For the text-containing cell, return its midpoint in [X, Y] coordinate format. 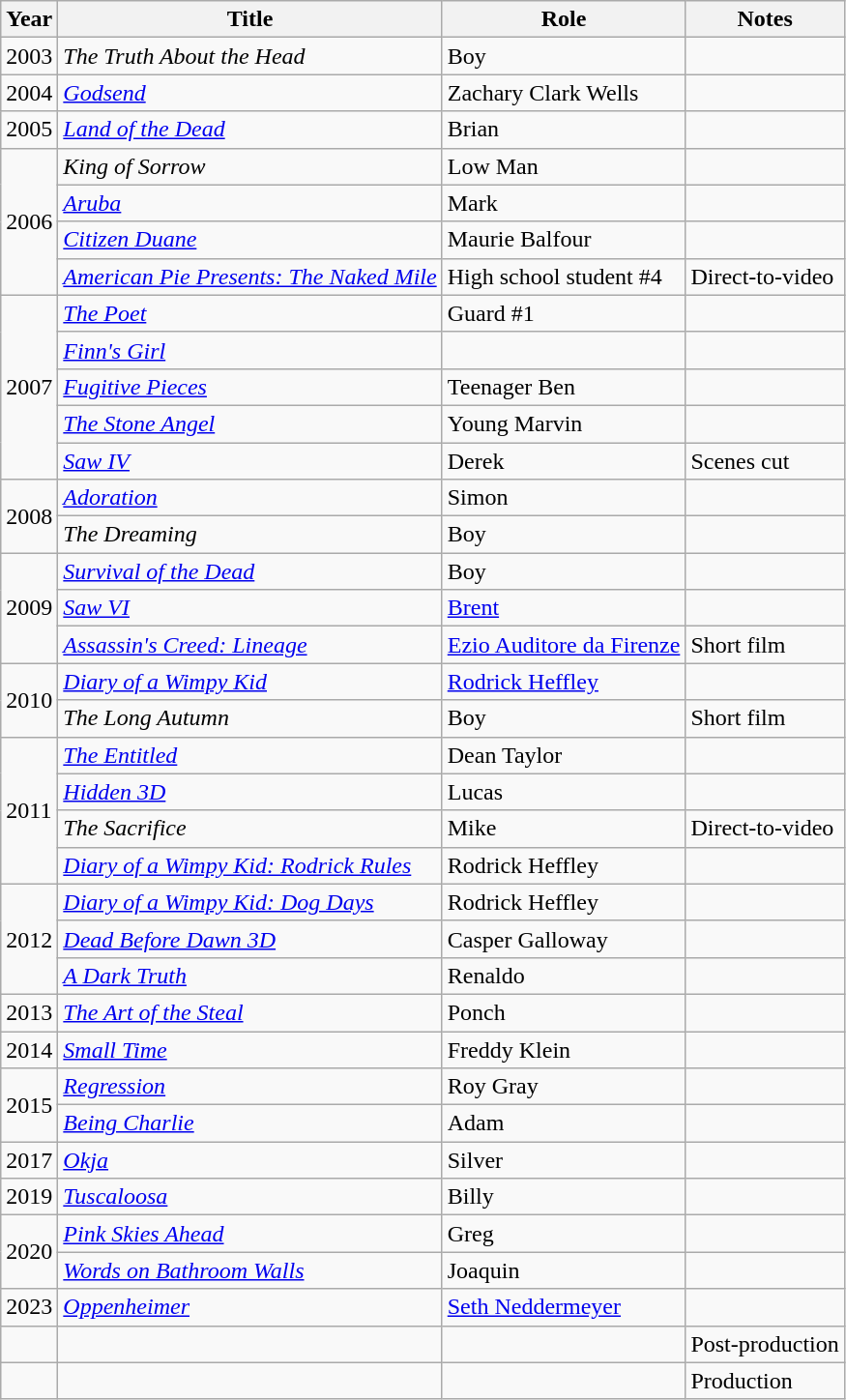
Small Time [249, 1049]
Maurie Balfour [564, 240]
Roy Gray [564, 1087]
Diary of a Wimpy Kid: Rodrick Rules [249, 865]
Renaldo [564, 976]
Seth Neddermeyer [564, 1307]
Zachary Clark Wells [564, 93]
Simon [564, 498]
Greg [564, 1234]
2019 [29, 1197]
2015 [29, 1105]
2007 [29, 387]
Saw VI [249, 608]
Diary of a Wimpy Kid [249, 682]
Ponch [564, 1012]
2013 [29, 1012]
2005 [29, 130]
Tuscaloosa [249, 1197]
2020 [29, 1252]
Being Charlie [249, 1123]
Saw IV [249, 461]
King of Sorrow [249, 166]
The Sacrifice [249, 829]
Lucas [564, 792]
High school student #4 [564, 277]
Words on Bathroom Walls [249, 1270]
The Truth About the Head [249, 56]
Guard #1 [564, 313]
Billy [564, 1197]
2010 [29, 700]
Regression [249, 1087]
2011 [29, 810]
Mark [564, 203]
A Dark Truth [249, 976]
Production [765, 1381]
The Dreaming [249, 535]
Silver [564, 1160]
2014 [29, 1049]
Teenager Ben [564, 387]
The Art of the Steal [249, 1012]
Pink Skies Ahead [249, 1234]
Land of the Dead [249, 130]
American Pie Presents: The Naked Mile [249, 277]
Title [249, 19]
Okja [249, 1160]
Aruba [249, 203]
Derek [564, 461]
Role [564, 19]
Notes [765, 19]
Oppenheimer [249, 1307]
Fugitive Pieces [249, 387]
Survival of the Dead [249, 571]
Finn's Girl [249, 350]
The Entitled [249, 755]
The Long Autumn [249, 718]
2004 [29, 93]
Godsend [249, 93]
Post-production [765, 1344]
Dead Before Dawn 3D [249, 939]
Brian [564, 130]
Citizen Duane [249, 240]
Young Marvin [564, 423]
Scenes cut [765, 461]
Low Man [564, 166]
The Poet [249, 313]
Assassin's Creed: Lineage [249, 645]
2008 [29, 516]
2012 [29, 939]
Brent [564, 608]
Joaquin [564, 1270]
The Stone Angel [249, 423]
Casper Galloway [564, 939]
Diary of a Wimpy Kid: Dog Days [249, 902]
2009 [29, 608]
Dean Taylor [564, 755]
Mike [564, 829]
2003 [29, 56]
Freddy Klein [564, 1049]
2006 [29, 221]
Ezio Auditore da Firenze [564, 645]
Adam [564, 1123]
Hidden 3D [249, 792]
2017 [29, 1160]
Year [29, 19]
2023 [29, 1307]
Adoration [249, 498]
